Return (X, Y) of the center of cell containing provided text 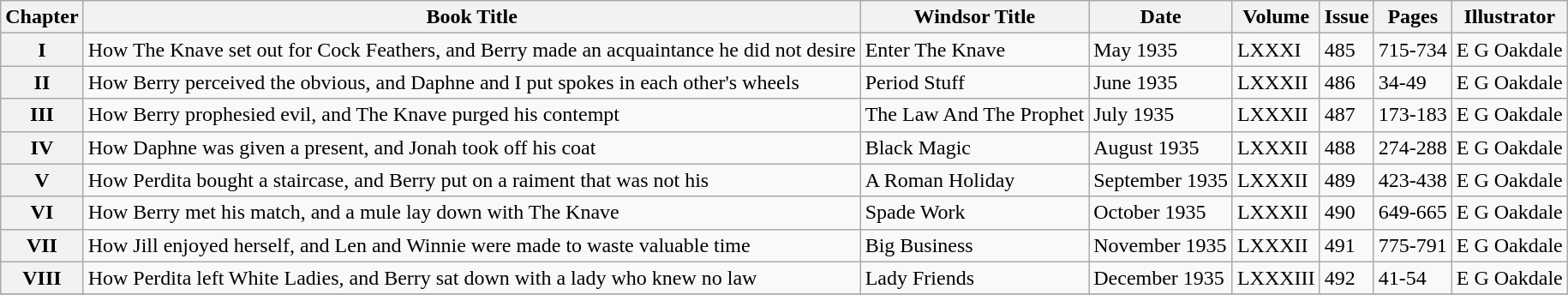
Book Title (471, 17)
December 1935 (1161, 278)
491 (1347, 245)
Lady Friends (975, 278)
Enter The Knave (975, 50)
VIII (42, 278)
II (42, 82)
How Berry met his match, and a mule lay down with The Knave (471, 213)
489 (1347, 180)
III (42, 115)
LXXXI (1276, 50)
Volume (1276, 17)
How Perdita bought a staircase, and Berry put on a raiment that was not his (471, 180)
Pages (1412, 17)
How Perdita left White Ladies, and Berry sat down with a lady who knew no law (471, 278)
490 (1347, 213)
The Law And The Prophet (975, 115)
June 1935 (1161, 82)
VII (42, 245)
Windsor Title (975, 17)
IV (42, 147)
How Daphne was given a present, and Jonah took off his coat (471, 147)
October 1935 (1161, 213)
September 1935 (1161, 180)
34-49 (1412, 82)
485 (1347, 50)
LXXXIII (1276, 278)
173-183 (1412, 115)
Date (1161, 17)
715-734 (1412, 50)
How Berry perceived the obvious, and Daphne and I put spokes in each other's wheels (471, 82)
May 1935 (1161, 50)
775-791 (1412, 245)
487 (1347, 115)
November 1935 (1161, 245)
August 1935 (1161, 147)
492 (1347, 278)
Chapter (42, 17)
July 1935 (1161, 115)
I (42, 50)
Black Magic (975, 147)
Spade Work (975, 213)
How The Knave set out for Cock Feathers, and Berry made an acquaintance he did not desire (471, 50)
649-665 (1412, 213)
V (42, 180)
41-54 (1412, 278)
How Jill enjoyed herself, and Len and Winnie were made to waste valuable time (471, 245)
How Berry prophesied evil, and The Knave purged his contempt (471, 115)
Period Stuff (975, 82)
486 (1347, 82)
A Roman Holiday (975, 180)
Big Business (975, 245)
488 (1347, 147)
274-288 (1412, 147)
VI (42, 213)
Illustrator (1510, 17)
Issue (1347, 17)
423-438 (1412, 180)
